Detect which cell encompasses the target text, then output its [x, y] center coordinate. 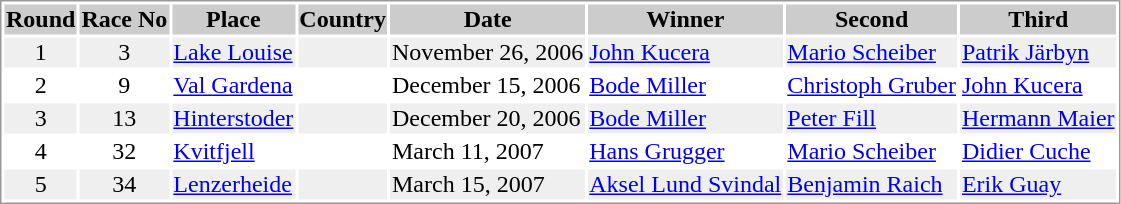
Place [234, 19]
November 26, 2006 [487, 53]
13 [124, 119]
5 [40, 185]
March 11, 2007 [487, 151]
Second [872, 19]
2 [40, 85]
December 15, 2006 [487, 85]
March 15, 2007 [487, 185]
Erik Guay [1038, 185]
1 [40, 53]
Country [343, 19]
Winner [686, 19]
Aksel Lund Svindal [686, 185]
34 [124, 185]
9 [124, 85]
Didier Cuche [1038, 151]
Peter Fill [872, 119]
Hinterstoder [234, 119]
Race No [124, 19]
Christoph Gruber [872, 85]
Patrik Järbyn [1038, 53]
Date [487, 19]
Kvitfjell [234, 151]
December 20, 2006 [487, 119]
32 [124, 151]
Hans Grugger [686, 151]
Lenzerheide [234, 185]
Benjamin Raich [872, 185]
Lake Louise [234, 53]
Round [40, 19]
Hermann Maier [1038, 119]
4 [40, 151]
Val Gardena [234, 85]
Third [1038, 19]
